Extract the [x, y] coordinate from the center of the cell holding the provided text.  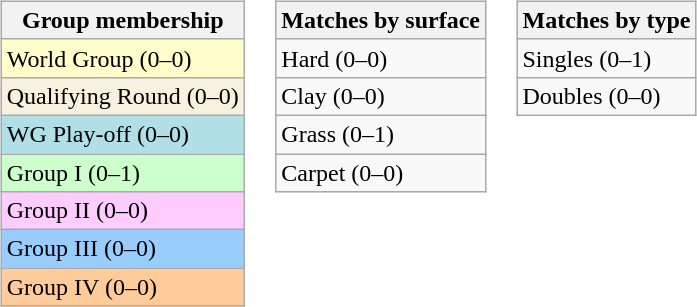
Group III (0–0) [122, 249]
Matches by surface [381, 20]
Group II (0–0) [122, 211]
Group I (0–1) [122, 173]
Qualifying Round (0–0) [122, 96]
Singles (0–1) [606, 58]
World Group (0–0) [122, 58]
Doubles (0–0) [606, 96]
Group membership [122, 20]
WG Play-off (0–0) [122, 134]
Carpet (0–0) [381, 173]
Group IV (0–0) [122, 287]
Grass (0–1) [381, 134]
Hard (0–0) [381, 58]
Clay (0–0) [381, 96]
Matches by type [606, 20]
